Output the (X, Y) coordinate of the center of the cell containing the given text.  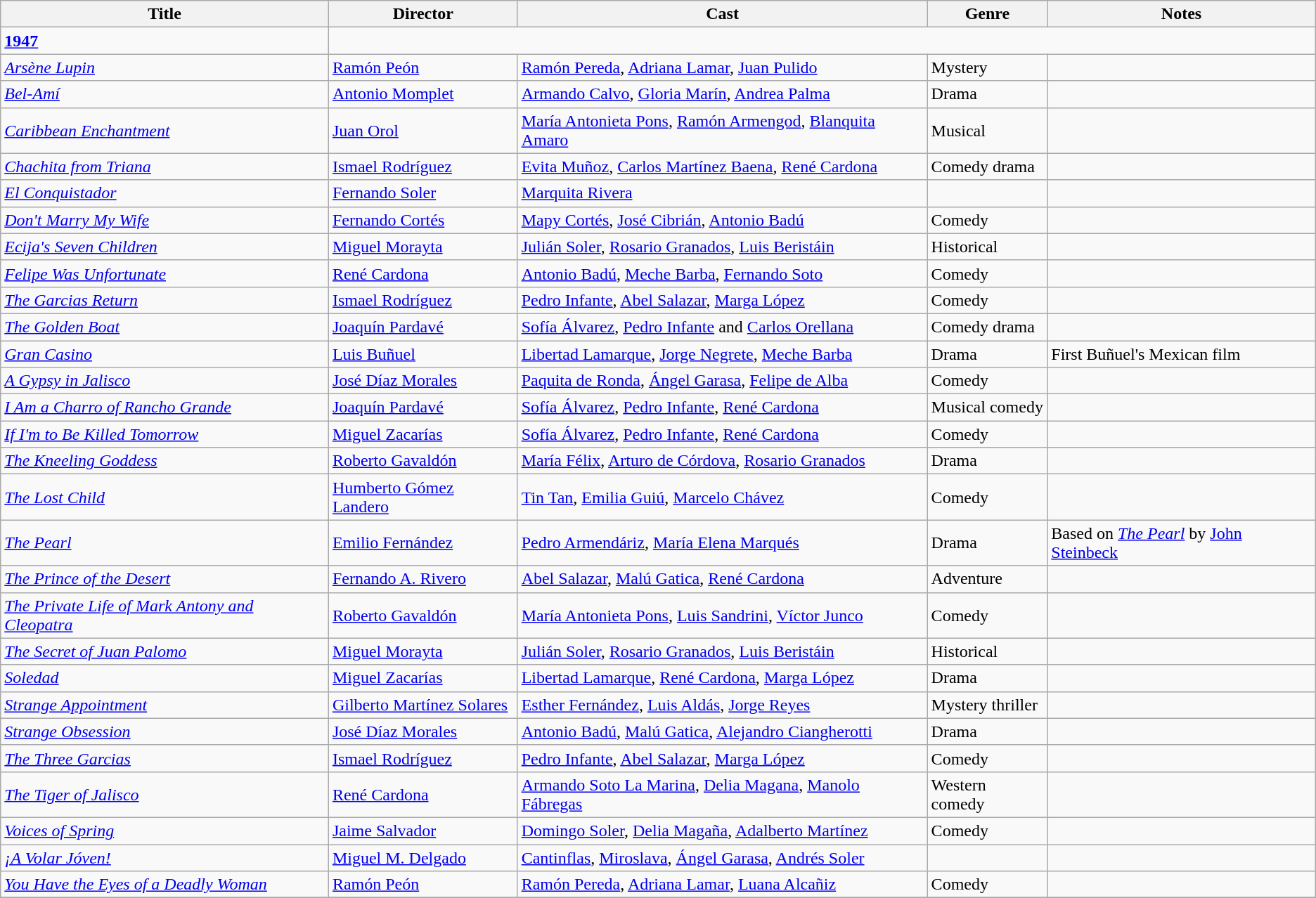
Pedro Armendáriz, María Elena Marqués (723, 542)
Notes (1181, 14)
Cantinflas, Miroslava, Ángel Garasa, Andrés Soler (723, 858)
I Am a Charro of Rancho Grande (164, 408)
Sofía Álvarez, Pedro Infante and Carlos Orellana (723, 327)
Felipe Was Unfortunate (164, 273)
Genre (987, 14)
Mystery (987, 67)
The Three Garcias (164, 758)
Chachita from Triana (164, 167)
Voices of Spring (164, 831)
Evita Muñoz, Carlos Martínez Baena, René Cardona (723, 167)
Domingo Soler, Delia Magaña, Adalberto Martínez (723, 831)
Fernando Soler (423, 193)
The Private Life of Mark Antony and Cleopatra (164, 616)
Antonio Badú, Malú Gatica, Alejandro Ciangherotti (723, 731)
María Antonieta Pons, Ramón Armengod, Blanquita Amaro (723, 131)
Based on The Pearl by John Steinbeck (1181, 542)
Soledad (164, 678)
First Buñuel's Mexican film (1181, 353)
The Garcias Return (164, 300)
Gilberto Martínez Solares (423, 705)
Libertad Lamarque, Jorge Negrete, Meche Barba (723, 353)
Bel-Amí (164, 94)
The Prince of the Desert (164, 579)
Armando Calvo, Gloria Marín, Andrea Palma (723, 94)
Marquita Rivera (723, 193)
Antonio Momplet (423, 94)
Jaime Salvador (423, 831)
Musical comedy (987, 408)
The Kneeling Goddess (164, 461)
Antonio Badú, Meche Barba, Fernando Soto (723, 273)
Abel Salazar, Malú Gatica, René Cardona (723, 579)
Ramón Pereda, Adriana Lamar, Juan Pulido (723, 67)
The Secret of Juan Palomo (164, 651)
The Lost Child (164, 497)
Juan Orol (423, 131)
Cast (723, 14)
Strange Obsession (164, 731)
Gran Casino (164, 353)
Adventure (987, 579)
Strange Appointment (164, 705)
Musical (987, 131)
Title (164, 14)
1947 (164, 41)
Director (423, 14)
Miguel M. Delgado (423, 858)
Fernando Cortés (423, 220)
Emilio Fernández (423, 542)
Libertad Lamarque, René Cardona, Marga López (723, 678)
María Antonieta Pons, Luis Sandrini, Víctor Junco (723, 616)
Fernando A. Rivero (423, 579)
Arsène Lupin (164, 67)
Western comedy (987, 794)
Paquita de Ronda, Ángel Garasa, Felipe de Alba (723, 381)
You Have the Eyes of a Deadly Woman (164, 885)
Mystery thriller (987, 705)
If I'm to Be Killed Tomorrow (164, 434)
Ecija's Seven Children (164, 247)
Humberto Gómez Landero (423, 497)
Tin Tan, Emilia Guiú, Marcelo Chávez (723, 497)
El Conquistador (164, 193)
Luis Buñuel (423, 353)
The Golden Boat (164, 327)
Ramón Pereda, Adriana Lamar, Luana Alcañiz (723, 885)
Esther Fernández, Luis Aldás, Jorge Reyes (723, 705)
Armando Soto La Marina, Delia Magana, Manolo Fábregas (723, 794)
Mapy Cortés, José Cibrián, Antonio Badú (723, 220)
The Pearl (164, 542)
Don't Marry My Wife (164, 220)
The Tiger of Jalisco (164, 794)
Caribbean Enchantment (164, 131)
¡A Volar Jóven! (164, 858)
A Gypsy in Jalisco (164, 381)
María Félix, Arturo de Córdova, Rosario Granados (723, 461)
